Return the (X, Y) coordinate for the center point of the cell that contains the specified text.  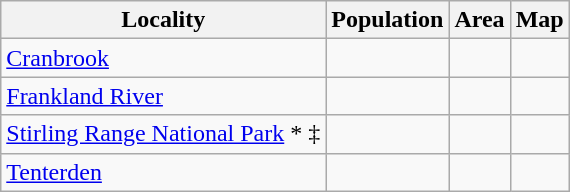
Map (540, 20)
Locality (164, 20)
Tenterden (164, 172)
Area (480, 20)
Cranbrook (164, 58)
Population (388, 20)
Stirling Range National Park * ‡ (164, 134)
Frankland River (164, 96)
